From the cell containing the given text, extract its center point as (x, y) coordinate. 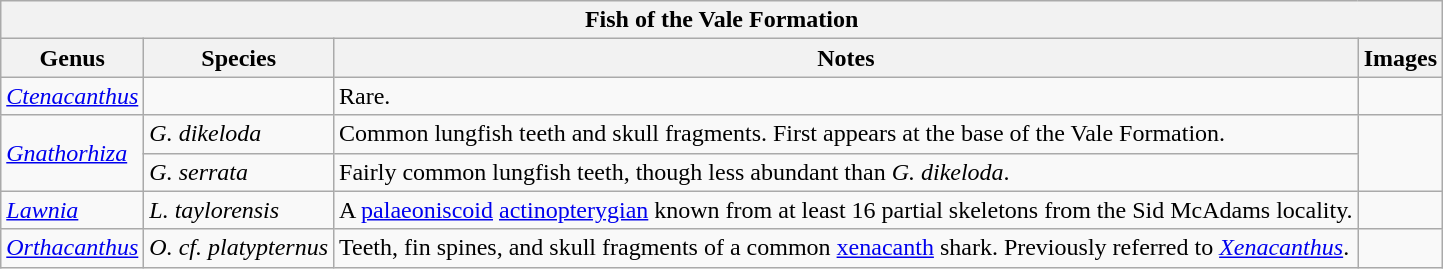
Fairly common lungfish teeth, though less abundant than G. dikeloda. (846, 172)
G. serrata (239, 172)
L. taylorensis (239, 210)
O. cf. platypternus (239, 248)
Common lungfish teeth and skull fragments. First appears at the base of the Vale Formation. (846, 134)
Teeth, fin spines, and skull fragments of a common xenacanth shark. Previously referred to Xenacanthus. (846, 248)
Genus (72, 58)
Gnathorhiza (72, 153)
Lawnia (72, 210)
Fish of the Vale Formation (722, 20)
Notes (846, 58)
G. dikeloda (239, 134)
Rare. (846, 96)
A palaeoniscoid actinopterygian known from at least 16 partial skeletons from the Sid McAdams locality. (846, 210)
Ctenacanthus (72, 96)
Species (239, 58)
Orthacanthus (72, 248)
Images (1400, 58)
